Output the [x, y] coordinate of the center of the cell containing the given text.  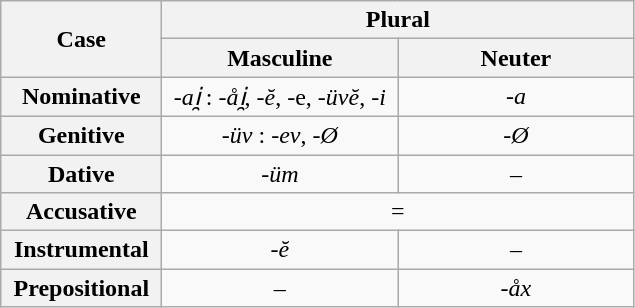
Nominative [82, 97]
Genitive [82, 135]
Case [82, 39]
Dative [82, 173]
-üm [280, 173]
-ai̯ : -åi̯, -ĕ, -e, -üvĕ, -i [280, 97]
Plural [398, 20]
-a [516, 97]
= [398, 212]
Instrumental [82, 250]
Prepositional [82, 288]
-åх [516, 288]
Masculine [280, 58]
Accusative [82, 212]
Neuter [516, 58]
-Ø [516, 135]
-üv : -ev, -Ø [280, 135]
-ĕ [280, 250]
